Extract the (X, Y) coordinate from the center of the cell holding the provided text.  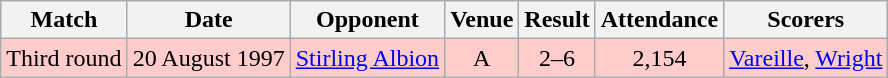
Venue (482, 20)
Match (64, 20)
Date (208, 20)
Scorers (806, 20)
Opponent (367, 20)
A (482, 58)
Third round (64, 58)
Stirling Albion (367, 58)
Vareille, Wright (806, 58)
20 August 1997 (208, 58)
2–6 (557, 58)
Result (557, 20)
2,154 (659, 58)
Attendance (659, 20)
